From the cell containing the given text, extract its center point as [X, Y] coordinate. 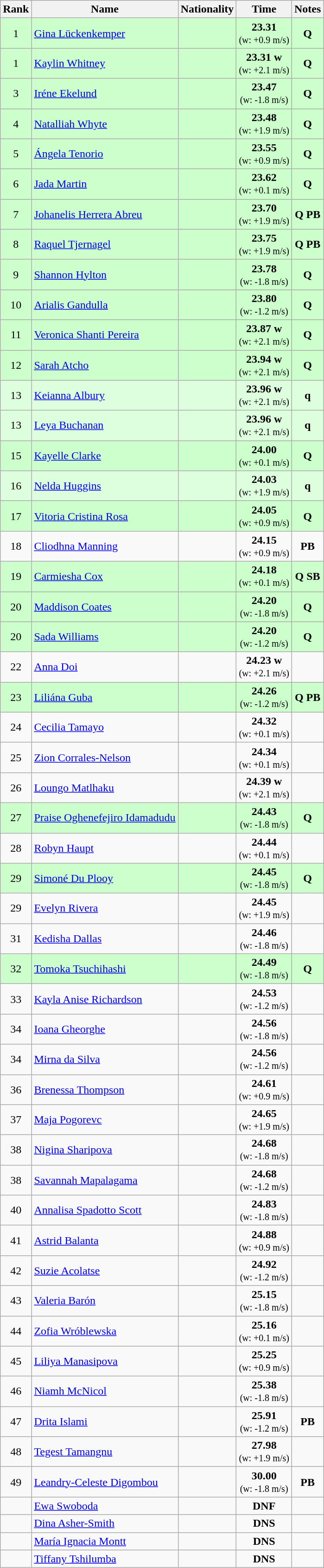
Nigina Sharipova [105, 1150]
36 [16, 1089]
28 [16, 848]
25.15(w: -1.8 m/s) [264, 1301]
16 [16, 486]
24.34(w: +0.1 m/s) [264, 757]
Robyn Haupt [105, 848]
Annalisa Spadotto Scott [105, 1210]
24.45(w: -1.8 m/s) [264, 879]
Brenessa Thompson [105, 1089]
Ángela Tenorio [105, 154]
23.78(w: -1.8 m/s) [264, 275]
Zion Corrales-Nelson [105, 757]
27.98(w: +1.9 m/s) [264, 1452]
24.46(w: -1.8 m/s) [264, 939]
22 [16, 667]
Loungo Matlhaku [105, 788]
23.31 w(w: +2.1 m/s) [264, 63]
23.75(w: +1.9 m/s) [264, 244]
Praise Oghenefejiro Idamadudu [105, 817]
Maddison Coates [105, 607]
25.38(w: -1.8 m/s) [264, 1392]
Sada Williams [105, 636]
Cliodhna Manning [105, 546]
Time [264, 9]
23.70(w: +1.9 m/s) [264, 214]
9 [16, 275]
24 [16, 727]
Mirna da Silva [105, 1060]
25.16(w: +0.1 m/s) [264, 1330]
24.49(w: -1.8 m/s) [264, 969]
Kayelle Clarke [105, 456]
24.32(w: +0.1 m/s) [264, 727]
Dina Asher-Smith [105, 1523]
24.56(w: -1.8 m/s) [264, 1029]
30.00(w: -1.8 m/s) [264, 1482]
24.15(w: +0.9 m/s) [264, 546]
María Ignacia Montt [105, 1541]
Drita Islami [105, 1421]
Zofia Wróblewska [105, 1330]
32 [16, 969]
25.25(w: +0.9 m/s) [264, 1361]
24.00(w: +0.1 m/s) [264, 456]
Shannon Hylton [105, 275]
Kayla Anise Richardson [105, 999]
23.87 w(w: +2.1 m/s) [264, 335]
24.53(w: -1.2 m/s) [264, 999]
Veronica Shanti Pereira [105, 335]
Name [105, 9]
37 [16, 1120]
24.88(w: +0.9 m/s) [264, 1240]
6 [16, 184]
25 [16, 757]
5 [16, 154]
Niamh McNicol [105, 1392]
17 [16, 516]
Simoné Du Plooy [105, 879]
48 [16, 1452]
44 [16, 1330]
42 [16, 1270]
Anna Doi [105, 667]
Q SB [307, 576]
24.20(w: -1.2 m/s) [264, 636]
Carmiesha Cox [105, 576]
24.92(w: -1.2 m/s) [264, 1270]
Leya Buchanan [105, 426]
24.20(w: -1.8 m/s) [264, 607]
Natalliah Whyte [105, 123]
Liliya Manasipova [105, 1361]
Leandry-Celeste Digombou [105, 1482]
31 [16, 939]
Notes [307, 9]
Vitoria Cristina Rosa [105, 516]
24.26(w: -1.2 m/s) [264, 697]
24.56(w: -1.2 m/s) [264, 1060]
DNF [264, 1506]
24.39 w(w: +2.1 m/s) [264, 788]
Rank [16, 9]
24.05(w: +0.9 m/s) [264, 516]
Keianna Albury [105, 395]
24.83(w: -1.8 m/s) [264, 1210]
43 [16, 1301]
24.61(w: +0.9 m/s) [264, 1089]
Johanelis Herrera Abreu [105, 214]
Jada Martin [105, 184]
Ioana Gheorghe [105, 1029]
23.55(w: +0.9 m/s) [264, 154]
Kedisha Dallas [105, 939]
24.03(w: +1.9 m/s) [264, 486]
Arialis Gandulla [105, 304]
27 [16, 817]
47 [16, 1421]
25.91(w: -1.2 m/s) [264, 1421]
Tomoka Tsuchihashi [105, 969]
23.80(w: -1.2 m/s) [264, 304]
Liliána Guba [105, 697]
15 [16, 456]
24.68(w: -1.2 m/s) [264, 1180]
Tegest Tamangnu [105, 1452]
40 [16, 1210]
24.65(w: +1.9 m/s) [264, 1120]
24.43(w: -1.8 m/s) [264, 817]
18 [16, 546]
4 [16, 123]
Cecilia Tamayo [105, 727]
Maja Pogorevc [105, 1120]
49 [16, 1482]
3 [16, 94]
26 [16, 788]
7 [16, 214]
Valeria Barón [105, 1301]
23.47(w: -1.8 m/s) [264, 94]
Suzie Acolatse [105, 1270]
12 [16, 365]
Iréne Ekelund [105, 94]
11 [16, 335]
19 [16, 576]
Sarah Atcho [105, 365]
23 [16, 697]
Nelda Huggins [105, 486]
23.94 w(w: +2.1 m/s) [264, 365]
45 [16, 1361]
33 [16, 999]
24.23 w(w: +2.1 m/s) [264, 667]
24.45(w: +1.9 m/s) [264, 908]
24.44(w: +0.1 m/s) [264, 848]
Raquel Tjernagel [105, 244]
23.62(w: +0.1 m/s) [264, 184]
10 [16, 304]
Savannah Mapalagama [105, 1180]
Ewa Swoboda [105, 1506]
Gina Lückenkemper [105, 33]
Kaylin Whitney [105, 63]
Nationality [207, 9]
24.68(w: -1.8 m/s) [264, 1150]
24.18(w: +0.1 m/s) [264, 576]
Evelyn Rivera [105, 908]
Astrid Balanta [105, 1240]
23.48(w: +1.9 m/s) [264, 123]
Tiffany Tshilumba [105, 1559]
8 [16, 244]
23.31(w: +0.9 m/s) [264, 33]
46 [16, 1392]
41 [16, 1240]
